Pinpoint the cell where the given text exists, returning its [X, Y] midpoint coordinate. 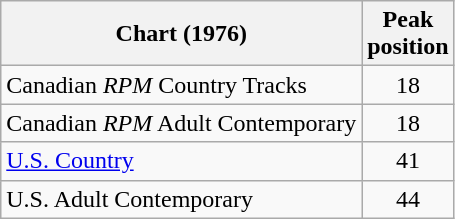
44 [408, 199]
Peakposition [408, 34]
Chart (1976) [182, 34]
41 [408, 161]
Canadian RPM Adult Contemporary [182, 123]
U.S. Country [182, 161]
U.S. Adult Contemporary [182, 199]
Canadian RPM Country Tracks [182, 85]
